Locate the cell with the specified text and output its (x, y) center coordinate. 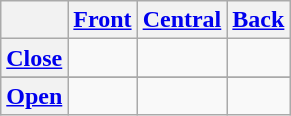
Central (182, 20)
Front (102, 20)
Open (34, 96)
Close (34, 58)
Back (258, 20)
